Return (x, y) of the center of cell containing provided text 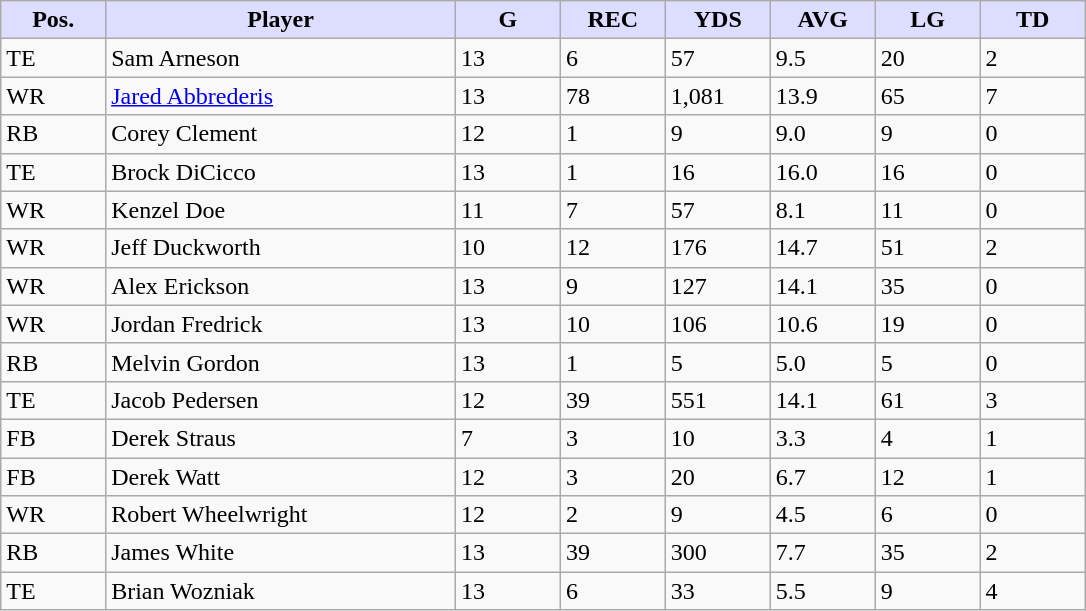
10.6 (822, 324)
176 (718, 248)
REC (612, 20)
Player (281, 20)
5.0 (822, 362)
551 (718, 400)
YDS (718, 20)
Melvin Gordon (281, 362)
Pos. (54, 20)
3.3 (822, 438)
1,081 (718, 96)
Brian Wozniak (281, 591)
127 (718, 286)
James White (281, 553)
Corey Clement (281, 134)
5.5 (822, 591)
106 (718, 324)
33 (718, 591)
Brock DiCicco (281, 172)
7.7 (822, 553)
6.7 (822, 477)
LG (928, 20)
Derek Straus (281, 438)
TD (1032, 20)
300 (718, 553)
Jeff Duckworth (281, 248)
G (508, 20)
Robert Wheelwright (281, 515)
16.0 (822, 172)
AVG (822, 20)
Sam Arneson (281, 58)
19 (928, 324)
Derek Watt (281, 477)
9.0 (822, 134)
9.5 (822, 58)
Alex Erickson (281, 286)
8.1 (822, 210)
Jacob Pedersen (281, 400)
Jared Abbrederis (281, 96)
78 (612, 96)
Kenzel Doe (281, 210)
Jordan Fredrick (281, 324)
61 (928, 400)
13.9 (822, 96)
14.7 (822, 248)
51 (928, 248)
4.5 (822, 515)
65 (928, 96)
